Output the [x, y] coordinate of the center of the cell containing the given text.  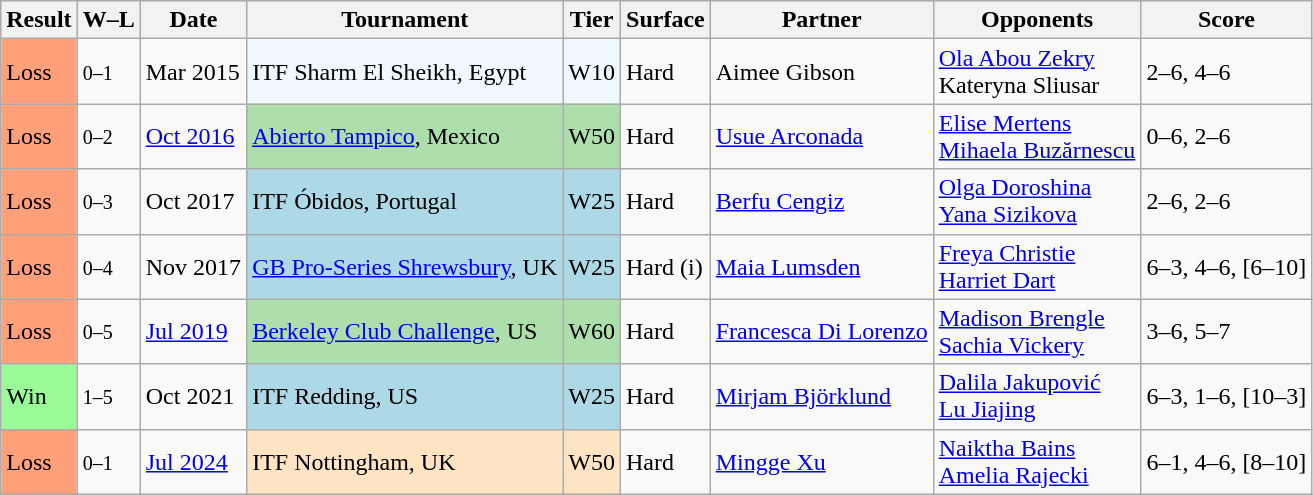
GB Pro-Series Shrewsbury, UK [405, 266]
6–3, 1–6, [10–3] [1226, 396]
6–3, 4–6, [6–10] [1226, 266]
6–1, 4–6, [8–10] [1226, 462]
Oct 2017 [193, 202]
Freya Christie Harriet Dart [1037, 266]
Jul 2024 [193, 462]
0–6, 2–6 [1226, 136]
2–6, 4–6 [1226, 72]
Surface [666, 20]
Francesca Di Lorenzo [822, 332]
0–4 [108, 266]
Mirjam Björklund [822, 396]
Opponents [1037, 20]
Usue Arconada [822, 136]
Elise Mertens Mihaela Buzărnescu [1037, 136]
Result [39, 20]
Mar 2015 [193, 72]
W10 [592, 72]
Score [1226, 20]
1–5 [108, 396]
Win [39, 396]
Berkeley Club Challenge, US [405, 332]
Hard (i) [666, 266]
Jul 2019 [193, 332]
3–6, 5–7 [1226, 332]
Mingge Xu [822, 462]
Oct 2021 [193, 396]
Oct 2016 [193, 136]
0–3 [108, 202]
ITF Óbidos, Portugal [405, 202]
0–5 [108, 332]
0–2 [108, 136]
Tier [592, 20]
ITF Redding, US [405, 396]
Abierto Tampico, Mexico [405, 136]
Dalila Jakupović Lu Jiajing [1037, 396]
Olga Doroshina Yana Sizikova [1037, 202]
Partner [822, 20]
W60 [592, 332]
Ola Abou Zekry Kateryna Sliusar [1037, 72]
Date [193, 20]
ITF Sharm El Sheikh, Egypt [405, 72]
2–6, 2–6 [1226, 202]
Tournament [405, 20]
Madison Brengle Sachia Vickery [1037, 332]
Aimee Gibson [822, 72]
Naiktha Bains Amelia Rajecki [1037, 462]
W–L [108, 20]
ITF Nottingham, UK [405, 462]
Nov 2017 [193, 266]
Berfu Cengiz [822, 202]
Maia Lumsden [822, 266]
